For the text-containing cell, return its midpoint in [X, Y] coordinate format. 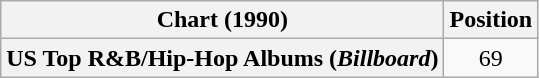
69 [491, 58]
Chart (1990) [222, 20]
US Top R&B/Hip-Hop Albums (Billboard) [222, 58]
Position [491, 20]
